Find where the given text appears and provide that cell's center as [x, y] coordinate. 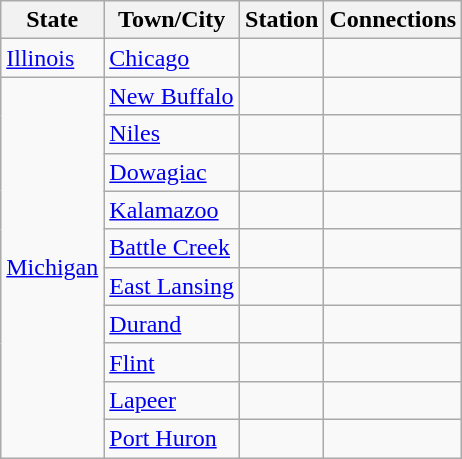
Lapeer [172, 400]
Dowagiac [172, 172]
Flint [172, 362]
Illinois [52, 58]
Port Huron [172, 438]
Town/City [172, 20]
Chicago [172, 58]
Durand [172, 324]
Michigan [52, 268]
New Buffalo [172, 96]
East Lansing [172, 286]
Kalamazoo [172, 210]
Connections [393, 20]
Battle Creek [172, 248]
State [52, 20]
Niles [172, 134]
Station [282, 20]
